Output the [X, Y] coordinate of the center of the cell containing the given text.  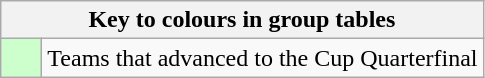
Teams that advanced to the Cup Quarterfinal [262, 58]
Key to colours in group tables [242, 20]
